Return the (x, y) coordinate for the center point of the cell that contains the specified text.  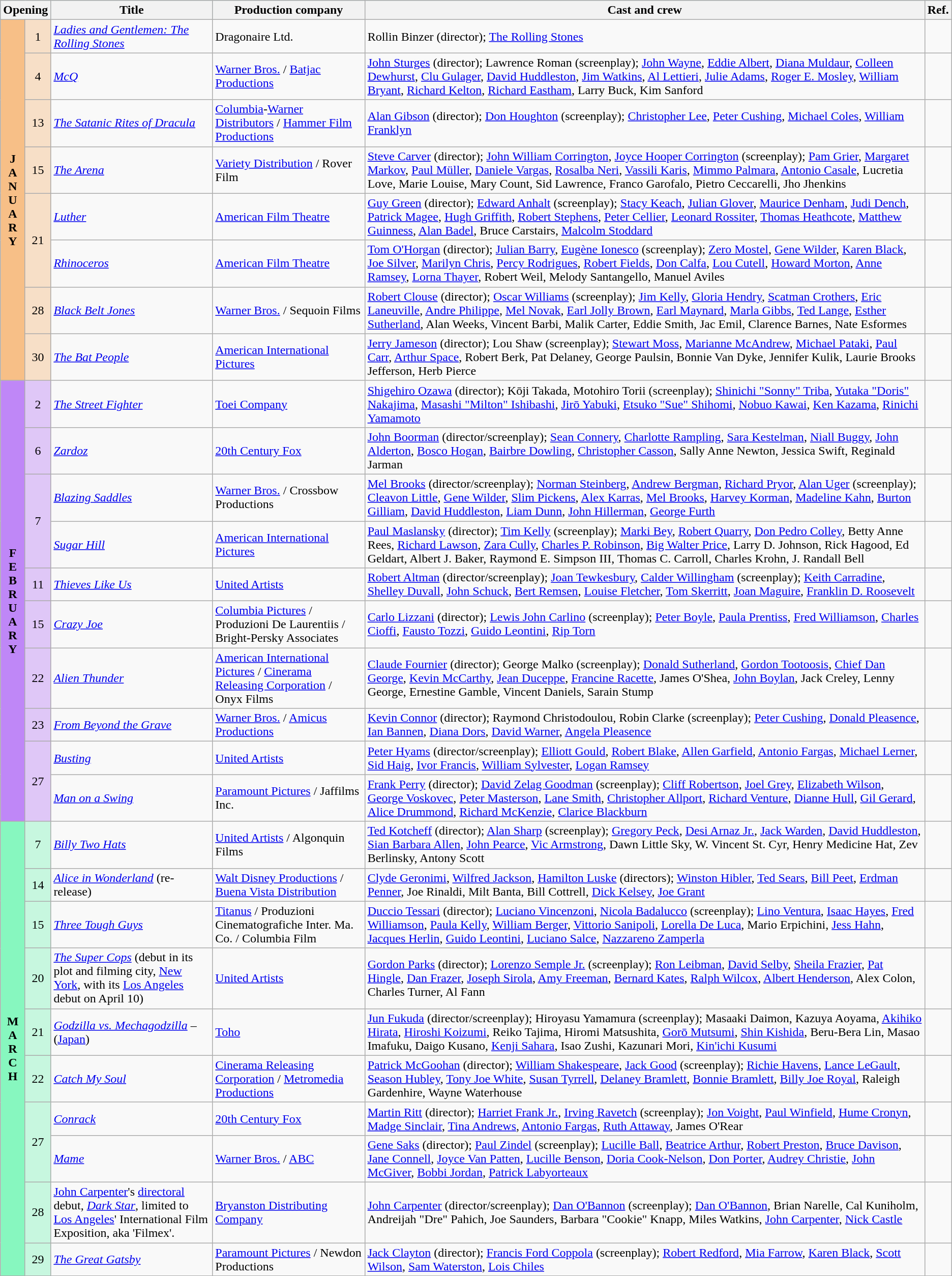
Title (132, 10)
Columbia-Warner Distributors / Hammer Film Productions (289, 123)
Titanus / Produzioni Cinematografiche Inter. Ma. Co. / Columbia Film (289, 925)
Sugar Hill (132, 544)
20 (38, 978)
Columbia Pictures / Produzioni De Laurentiis / Bright-Persky Associates (289, 625)
23 (38, 725)
Paramount Pictures / Newdon Productions (289, 1259)
Rollin Binzer (director); The Rolling Stones (645, 37)
Crazy Joe (132, 625)
Warner Bros. / ABC (289, 1159)
John Carpenter's directoral debut, Dark Star, limited to Los Angeles' International Film Exposition, aka 'Filmex'. (132, 1212)
The Street Fighter (132, 404)
FEBRUARY (13, 601)
The Arena (132, 170)
Thieves Like Us (132, 585)
29 (38, 1259)
Ref. (938, 10)
From Beyond the Grave (132, 725)
McQ (132, 76)
2 (38, 404)
Paramount Pictures / Jaffilms Inc. (289, 798)
Jack Clayton (director); Francis Ford Coppola (screenplay); Robert Redford, Mia Farrow, Karen Black, Scott Wilson, Sam Waterston, Lois Chiles (645, 1259)
4 (38, 76)
Cast and crew (645, 10)
JANUARY (13, 200)
MARCH (13, 1049)
United Artists / Algonquin Films (289, 845)
Catch My Soul (132, 1079)
14 (38, 885)
Luther (132, 217)
Alan Gibson (director); Don Houghton (screenplay); Christopher Lee, Peter Cushing, Michael Coles, William Franklyn (645, 123)
Production company (289, 10)
Busting (132, 758)
13 (38, 123)
Warner Bros. / Sequoin Films (289, 310)
11 (38, 585)
Three Tough Guys (132, 925)
Mame (132, 1159)
Godzilla vs. Mechagodzilla – (Japan) (132, 1032)
Man on a Swing (132, 798)
Conrack (132, 1119)
Zardoz (132, 451)
Warner Bros. / Amicus Productions (289, 725)
Toho (289, 1032)
Black Belt Jones (132, 310)
Toei Company (289, 404)
30 (38, 357)
Walt Disney Productions / Buena Vista Distribution (289, 885)
American International Pictures / Cinerama Releasing Corporation / Onyx Films (289, 678)
The Super Cops (debut in its plot and filming city, New York, with its Los Angeles debut on April 10) (132, 978)
The Bat People (132, 357)
1 (38, 37)
Warner Bros. / Crossbow Productions (289, 497)
Dragonaire Ltd. (289, 37)
Cinerama Releasing Corporation / Metromedia Productions (289, 1079)
Rhinoceros (132, 263)
The Great Gatsby (132, 1259)
Blazing Saddles (132, 497)
Warner Bros. / Batjac Productions (289, 76)
Ladies and Gentlemen: The Rolling Stones (132, 37)
Alice in Wonderland (re-release) (132, 885)
Alien Thunder (132, 678)
Billy Two Hats (132, 845)
The Satanic Rites of Dracula (132, 123)
Variety Distribution / Rover Film (289, 170)
Bryanston Distributing Company (289, 1212)
6 (38, 451)
Opening (25, 10)
